Extract the [x, y] coordinate from the center of the cell holding the provided text.  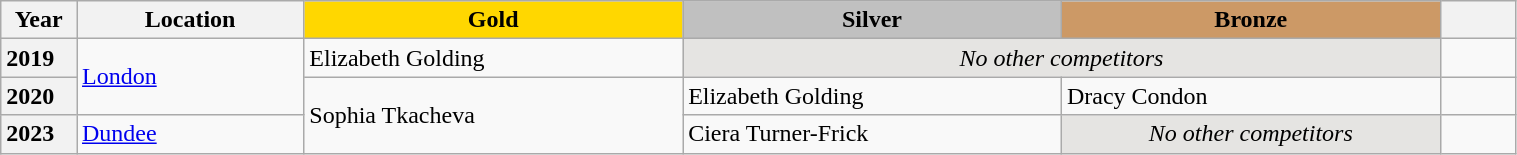
Bronze [1250, 20]
Sophia Tkacheva [494, 115]
2020 [39, 96]
Gold [494, 20]
Year [39, 20]
London [190, 77]
Ciera Turner-Frick [872, 134]
Dundee [190, 134]
Silver [872, 20]
Location [190, 20]
2019 [39, 58]
2023 [39, 134]
Dracy Condon [1250, 96]
